Identify which cell holds the provided text, then report its (X, Y) central coordinate. 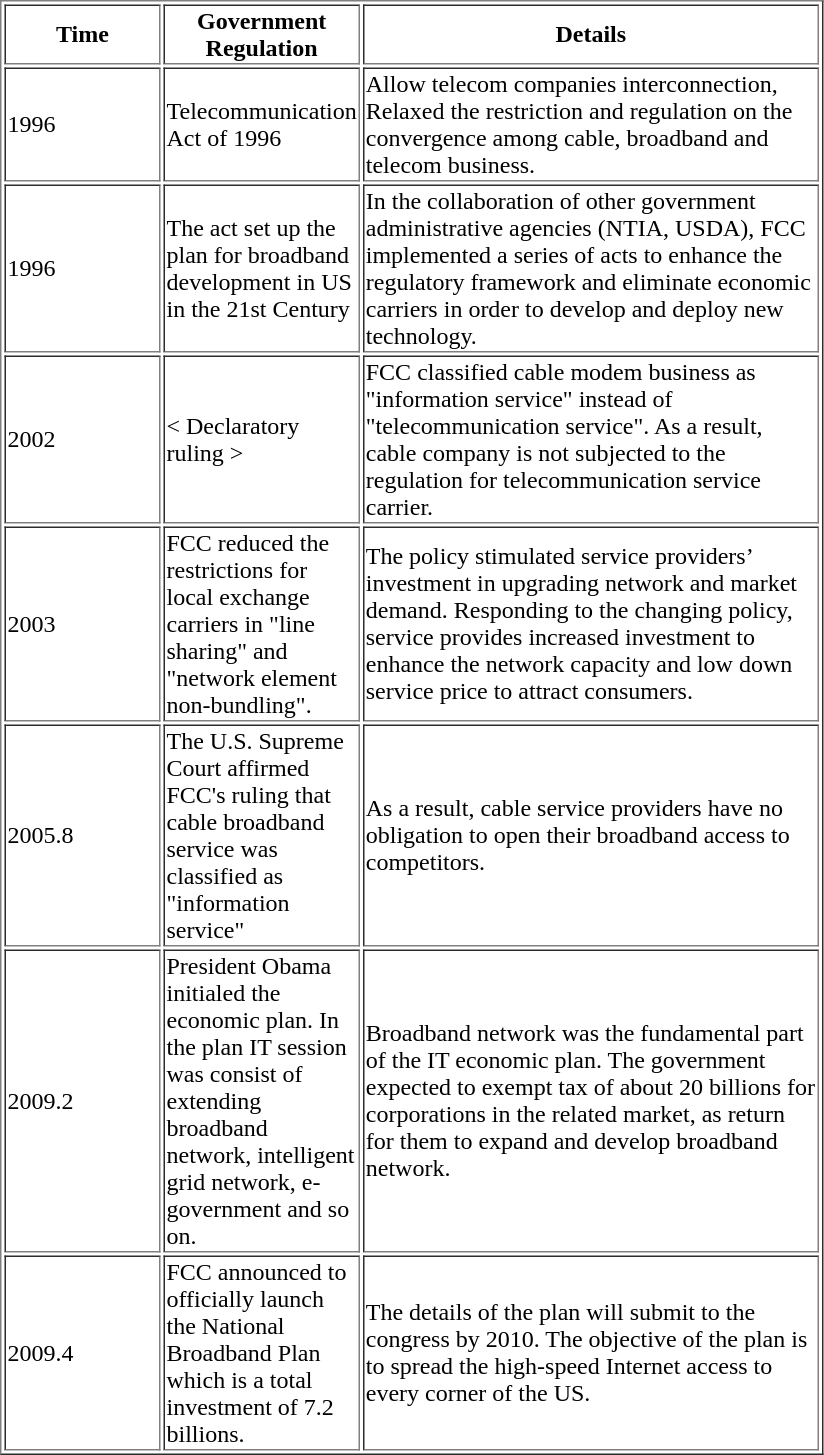
2003 (82, 624)
2009.2 (82, 1102)
< Declaratory ruling > (262, 440)
Time (82, 34)
FCC announced to officially launch the National Broadband Plan which is a total investment of 7.2 billions. (262, 1354)
Allow telecom companies interconnection, Relaxed the restriction and regulation on the convergence among cable, broadband and telecom business. (591, 125)
Details (591, 34)
The act set up the plan for broadband development in US in the 21st Century (262, 268)
2005.8 (82, 835)
2009.4 (82, 1354)
FCC reduced the restrictions for local exchange carriers in "line sharing" and "network element non-bundling". (262, 624)
Government Regulation (262, 34)
As a result, cable service providers have no obligation to open their broadband access to competitors. (591, 835)
Telecommunication Act of 1996 (262, 125)
2002 (82, 440)
The U.S. Supreme Court affirmed FCC's ruling that cable broadband service was classified as "information service" (262, 835)
